Determine the [X, Y] coordinate at the center of the cell enclosing the given text.  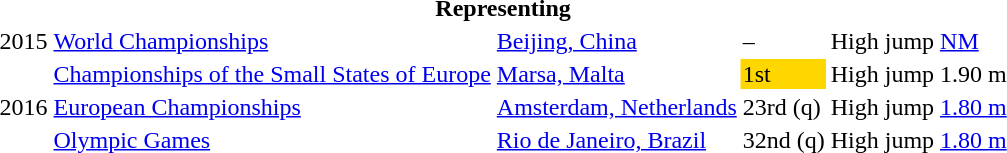
1st [784, 74]
– [784, 41]
Marsa, Malta [616, 74]
European Championships [272, 107]
23rd (q) [784, 107]
Beijing, China [616, 41]
World Championships [272, 41]
Championships of the Small States of Europe [272, 74]
Amsterdam, Netherlands [616, 107]
